Scan for the cell matching the given text and deliver its (x, y) coordinate at center. 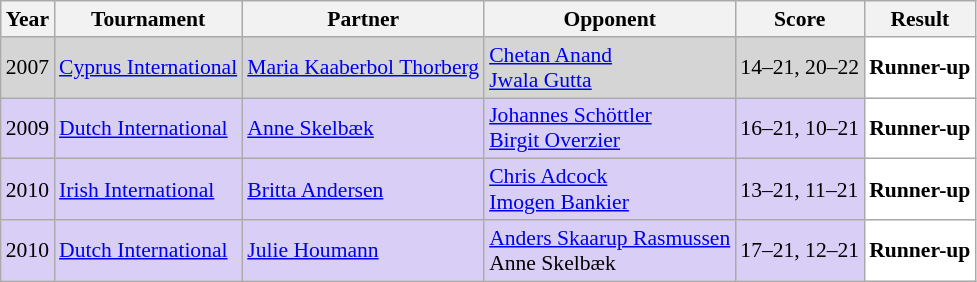
Chris Adcock Imogen Bankier (610, 190)
Result (920, 19)
Anders Skaarup Rasmussen Anne Skelbæk (610, 250)
Julie Houmann (363, 250)
13–21, 11–21 (800, 190)
Chetan Anand Jwala Gutta (610, 68)
17–21, 12–21 (800, 250)
Partner (363, 19)
Opponent (610, 19)
Irish International (148, 190)
Maria Kaaberbol Thorberg (363, 68)
Tournament (148, 19)
Britta Andersen (363, 190)
2007 (28, 68)
Anne Skelbæk (363, 128)
16–21, 10–21 (800, 128)
Year (28, 19)
2009 (28, 128)
Johannes Schöttler Birgit Overzier (610, 128)
Cyprus International (148, 68)
14–21, 20–22 (800, 68)
Score (800, 19)
